Identify which cell holds the provided text, then report its (X, Y) central coordinate. 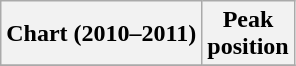
Chart (2010–2011) (102, 34)
Peakposition (248, 34)
